Identify which cell holds the provided text, then report its [x, y] central coordinate. 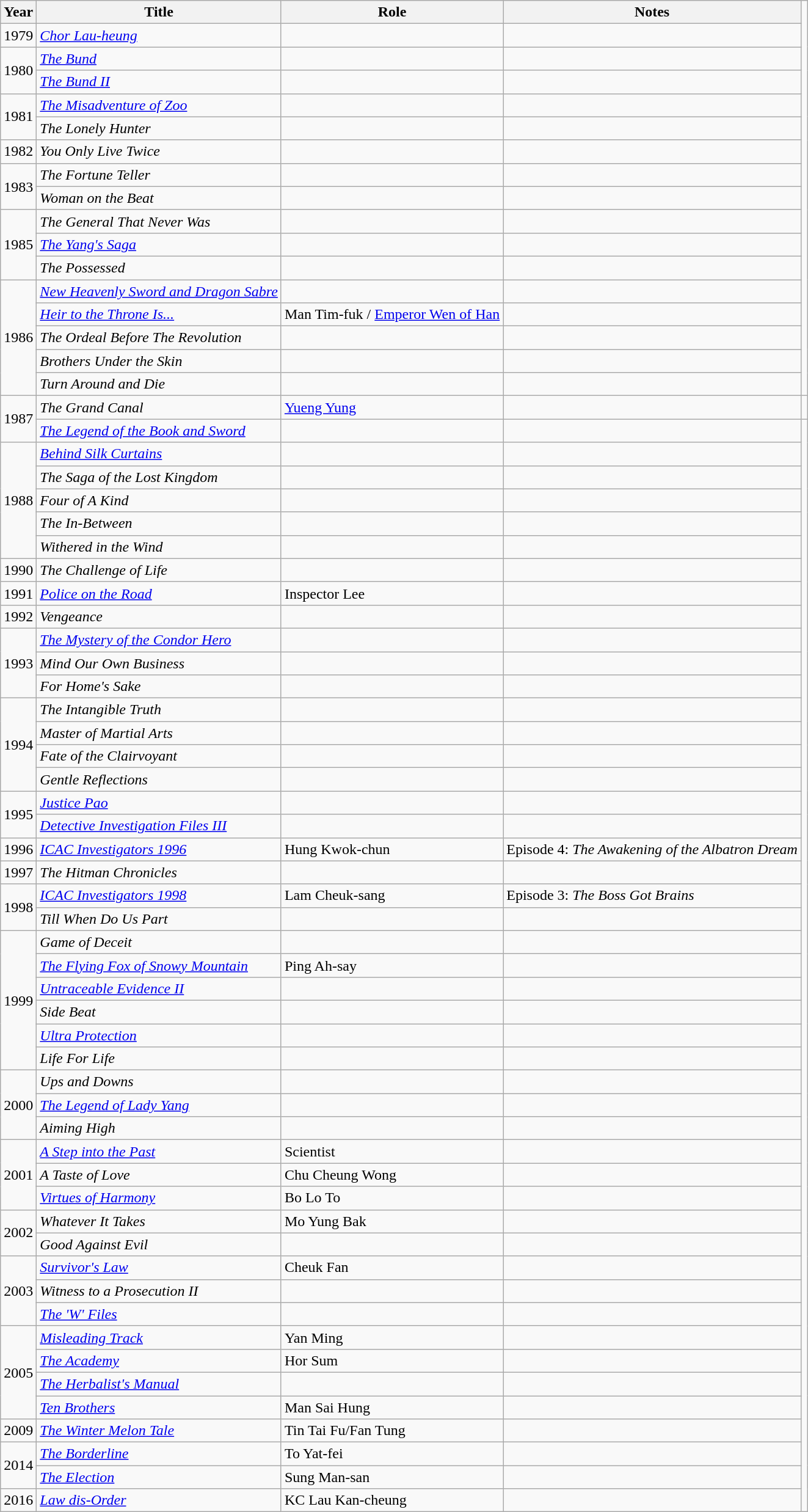
The Grand Canal [159, 407]
Master of Martial Arts [159, 733]
2014 [18, 1466]
Year [18, 12]
1996 [18, 849]
1987 [18, 419]
Man Sai Hung [392, 1407]
2001 [18, 1175]
Misleading Track [159, 1337]
1985 [18, 244]
The 'W' Files [159, 1314]
Tin Tai Fu/Fan Tung [392, 1431]
The Misadventure of Zoo [159, 105]
The Saga of the Lost Kingdom [159, 477]
Hor Sum [392, 1360]
Ultra Protection [159, 1035]
1998 [18, 907]
To Yat-fei [392, 1454]
Whatever It Takes [159, 1221]
1994 [18, 745]
1991 [18, 593]
Four of A Kind [159, 500]
Detective Investigation Files III [159, 826]
A Taste of Love [159, 1175]
Untraceable Evidence II [159, 988]
The Borderline [159, 1454]
Good Against Evil [159, 1244]
1995 [18, 814]
The Ordeal Before The Revolution [159, 338]
The Fortune Teller [159, 175]
The Legend of Lady Yang [159, 1105]
2016 [18, 1500]
Ping Ah-say [392, 965]
Bo Lo To [392, 1198]
The Challenge of Life [159, 570]
1999 [18, 1000]
The Mystery of the Condor Hero [159, 640]
A Step into the Past [159, 1152]
Scientist [392, 1152]
Sung Man-san [392, 1477]
2000 [18, 1105]
Justice Pao [159, 803]
Gentle Reflections [159, 780]
Life For Life [159, 1059]
KC Lau Kan-cheung [392, 1500]
Game of Deceit [159, 942]
1988 [18, 500]
Episode 4: The Awakening of the Albatron Dream [652, 849]
1990 [18, 570]
The Flying Fox of Snowy Mountain [159, 965]
The Possessed [159, 268]
Witness to a Prosecution II [159, 1291]
Fate of the Clairvoyant [159, 756]
ICAC Investigators 1996 [159, 849]
2003 [18, 1291]
Vengeance [159, 616]
1992 [18, 616]
Virtues of Harmony [159, 1198]
New Heavenly Sword and Dragon Sabre [159, 291]
Mind Our Own Business [159, 663]
Lam Cheuk-sang [392, 896]
For Home's Sake [159, 687]
The Legend of the Book and Sword [159, 431]
Cheuk Fan [392, 1268]
2009 [18, 1431]
Role [392, 12]
Survivor's Law [159, 1268]
1980 [18, 70]
2002 [18, 1233]
Police on the Road [159, 593]
Inspector Lee [392, 593]
Episode 3: The Boss Got Brains [652, 896]
The General That Never Was [159, 221]
Ten Brothers [159, 1407]
Withered in the Wind [159, 547]
Yan Ming [392, 1337]
Side Beat [159, 1012]
Behind Silk Curtains [159, 454]
The In-Between [159, 524]
The Intangible Truth [159, 710]
1993 [18, 663]
Notes [652, 12]
The Bund II [159, 82]
1981 [18, 117]
1983 [18, 186]
Woman on the Beat [159, 198]
Ups and Downs [159, 1082]
1986 [18, 338]
Turn Around and Die [159, 384]
The Hitman Chronicles [159, 872]
Chor Lau-heung [159, 35]
Heir to the Throne Is... [159, 315]
Law dis-Order [159, 1500]
The Academy [159, 1360]
Brothers Under the Skin [159, 361]
Mo Yung Bak [392, 1221]
You Only Live Twice [159, 152]
The Winter Melon Tale [159, 1431]
The Lonely Hunter [159, 128]
ICAC Investigators 1998 [159, 896]
Chu Cheung Wong [392, 1175]
The Election [159, 1477]
1982 [18, 152]
2005 [18, 1372]
Aiming High [159, 1128]
Hung Kwok-chun [392, 849]
The Yang's Saga [159, 244]
Title [159, 12]
1979 [18, 35]
The Herbalist's Manual [159, 1384]
1997 [18, 872]
Man Tim-fuk / Emperor Wen of Han [392, 315]
Yueng Yung [392, 407]
The Bund [159, 59]
Till When Do Us Part [159, 919]
